Return (X, Y) of the center of cell containing provided text 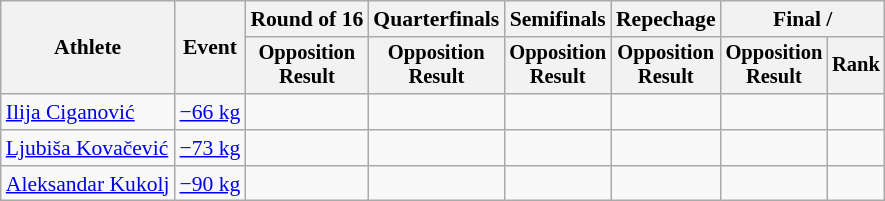
Semifinals (558, 19)
Event (210, 48)
Ilija Ciganović (88, 112)
Rank (856, 66)
Quarterfinals (436, 19)
Final / (803, 19)
Athlete (88, 48)
−66 kg (210, 112)
−73 kg (210, 148)
Round of 16 (306, 19)
Ljubiša Kovačević (88, 148)
Repechage (666, 19)
